From the cell containing the given text, extract its center point as [x, y] coordinate. 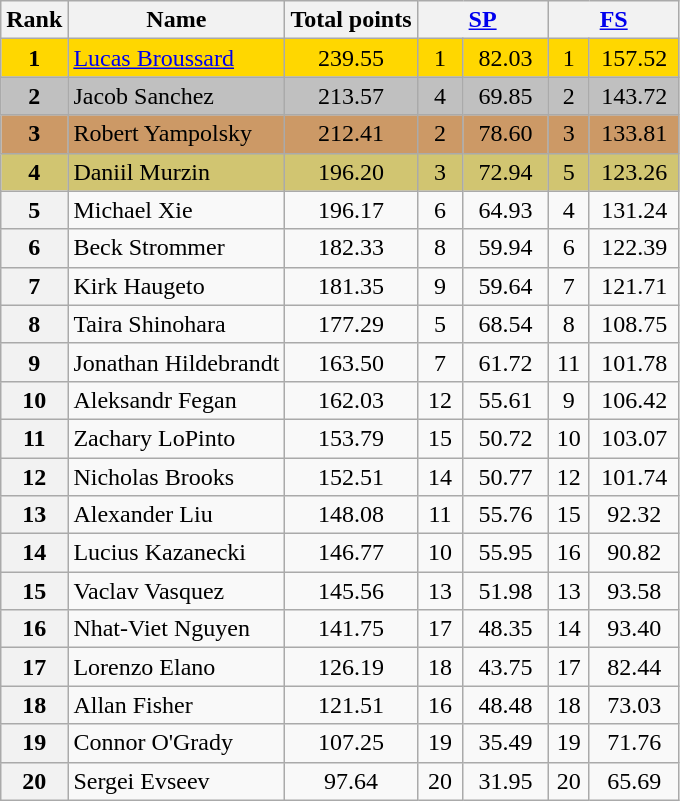
Nicholas Brooks [176, 477]
106.42 [634, 400]
SP [482, 20]
162.03 [351, 400]
90.82 [634, 553]
59.94 [506, 248]
131.24 [634, 210]
196.17 [351, 210]
61.72 [506, 362]
182.33 [351, 248]
71.76 [634, 743]
93.58 [634, 591]
153.79 [351, 438]
Total points [351, 20]
148.08 [351, 515]
72.94 [506, 172]
177.29 [351, 324]
101.78 [634, 362]
101.74 [634, 477]
92.32 [634, 515]
181.35 [351, 286]
68.54 [506, 324]
Rank [34, 20]
Sergei Evseev [176, 781]
93.40 [634, 629]
Daniil Murzin [176, 172]
157.52 [634, 58]
141.75 [351, 629]
121.71 [634, 286]
Zachary LoPinto [176, 438]
73.03 [634, 705]
48.35 [506, 629]
163.50 [351, 362]
Beck Strommer [176, 248]
50.77 [506, 477]
213.57 [351, 96]
Kirk Haugeto [176, 286]
97.64 [351, 781]
FS [614, 20]
152.51 [351, 477]
48.48 [506, 705]
108.75 [634, 324]
Jacob Sanchez [176, 96]
239.55 [351, 58]
82.44 [634, 667]
69.85 [506, 96]
Michael Xie [176, 210]
Nhat-Viet Nguyen [176, 629]
Connor O'Grady [176, 743]
Vaclav Vasquez [176, 591]
55.95 [506, 553]
107.25 [351, 743]
Lorenzo Elano [176, 667]
35.49 [506, 743]
121.51 [351, 705]
82.03 [506, 58]
50.72 [506, 438]
146.77 [351, 553]
Aleksandr Fegan [176, 400]
123.26 [634, 172]
55.76 [506, 515]
Jonathan Hildebrandt [176, 362]
55.61 [506, 400]
145.56 [351, 591]
196.20 [351, 172]
143.72 [634, 96]
65.69 [634, 781]
Lucius Kazanecki [176, 553]
122.39 [634, 248]
212.41 [351, 134]
64.93 [506, 210]
Name [176, 20]
Taira Shinohara [176, 324]
Lucas Broussard [176, 58]
103.07 [634, 438]
Allan Fisher [176, 705]
78.60 [506, 134]
51.98 [506, 591]
43.75 [506, 667]
Robert Yampolsky [176, 134]
133.81 [634, 134]
59.64 [506, 286]
Alexander Liu [176, 515]
126.19 [351, 667]
31.95 [506, 781]
